Find where the given text appears and provide that cell's center as [X, Y] coordinate. 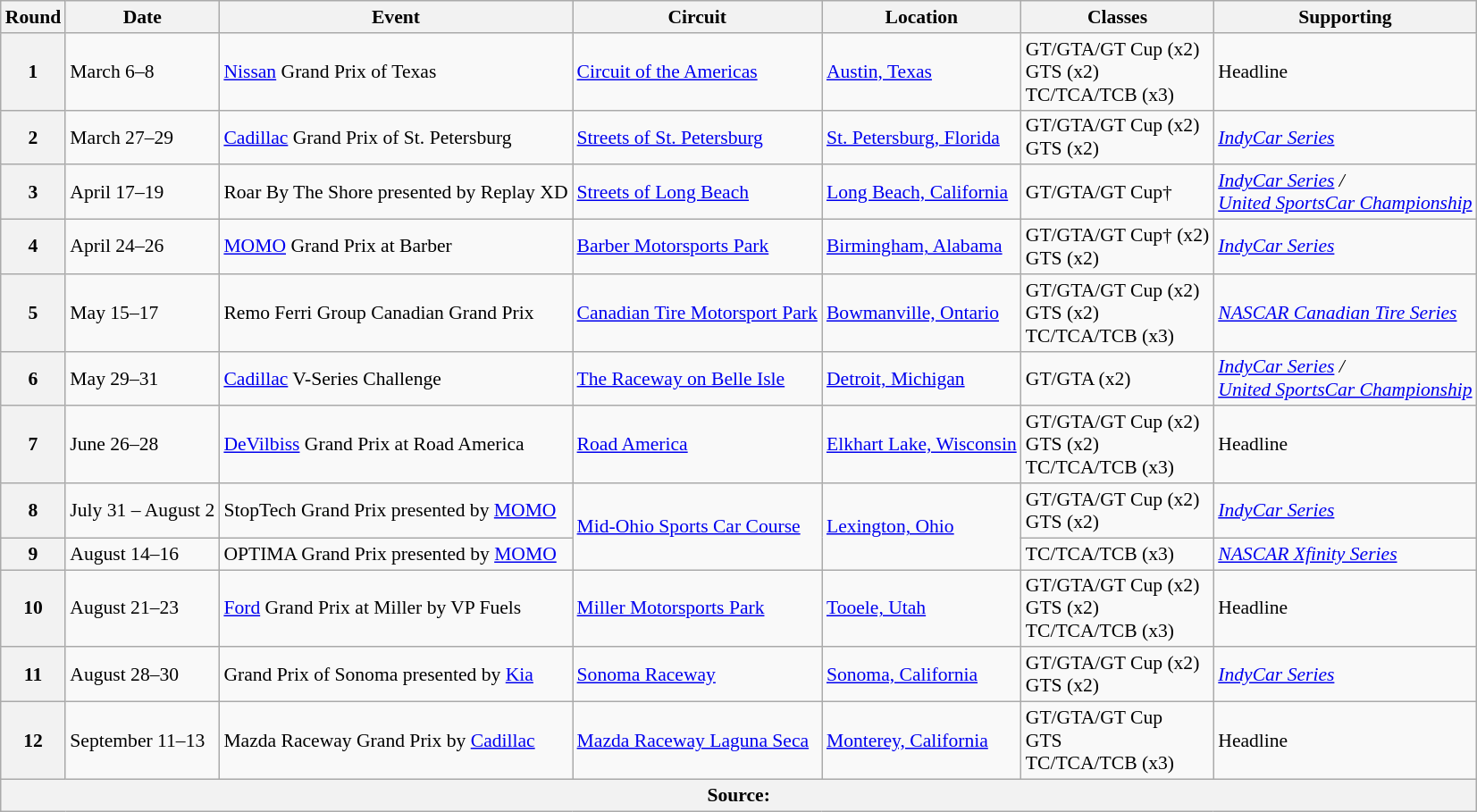
April 24–26 [142, 247]
Cadillac V-Series Challenge [395, 379]
Tooele, Utah [922, 609]
May 29–31 [142, 379]
Round [34, 17]
Mazda Raceway Grand Prix by Cadillac [395, 741]
6 [34, 379]
Classes [1117, 17]
5 [34, 313]
Road America [697, 445]
July 31 – August 2 [142, 511]
GT/GTA/GT CupGTSTC/TCA/TCB (x3) [1117, 741]
StopTech Grand Prix presented by MOMO [395, 511]
Nissan Grand Prix of Texas [395, 71]
August 28–30 [142, 675]
Ford Grand Prix at Miller by VP Fuels [395, 609]
Lexington, Ohio [922, 527]
Birmingham, Alabama [922, 247]
August 14–16 [142, 554]
Sonoma, California [922, 675]
Roar By The Shore presented by Replay XD [395, 193]
12 [34, 741]
3 [34, 193]
2 [34, 138]
August 21–23 [142, 609]
Miller Motorsports Park [697, 609]
March 27–29 [142, 138]
March 6–8 [142, 71]
Elkhart Lake, Wisconsin [922, 445]
7 [34, 445]
GT/GTA/GT Cup† [1117, 193]
June 26–28 [142, 445]
Monterey, California [922, 741]
Austin, Texas [922, 71]
GT/GTA (x2) [1117, 379]
Location [922, 17]
OPTIMA Grand Prix presented by MOMO [395, 554]
Sonoma Raceway [697, 675]
Mid-Ohio Sports Car Course [697, 527]
10 [34, 609]
Date [142, 17]
9 [34, 554]
Circuit of the Americas [697, 71]
NASCAR Canadian Tire Series [1345, 313]
MOMO Grand Prix at Barber [395, 247]
Remo Ferri Group Canadian Grand Prix [395, 313]
GT/GTA/GT Cup† (x2)GTS (x2) [1117, 247]
Grand Prix of Sonoma presented by Kia [395, 675]
Mazda Raceway Laguna Seca [697, 741]
4 [34, 247]
Canadian Tire Motorsport Park [697, 313]
Cadillac Grand Prix of St. Petersburg [395, 138]
September 11–13 [142, 741]
Long Beach, California [922, 193]
Source: [739, 795]
St. Petersburg, Florida [922, 138]
Circuit [697, 17]
DeVilbiss Grand Prix at Road America [395, 445]
TC/TCA/TCB (x3) [1117, 554]
Barber Motorsports Park [697, 247]
The Raceway on Belle Isle [697, 379]
Supporting [1345, 17]
April 17–19 [142, 193]
Bowmanville, Ontario [922, 313]
Streets of St. Petersburg [697, 138]
May 15–17 [142, 313]
NASCAR Xfinity Series [1345, 554]
11 [34, 675]
1 [34, 71]
Event [395, 17]
Streets of Long Beach [697, 193]
Detroit, Michigan [922, 379]
8 [34, 511]
